Determine the [x, y] coordinate at the center of the cell enclosing the given text.  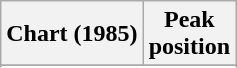
Peakposition [189, 34]
Chart (1985) [72, 34]
